Return (X, Y) of the center of cell containing provided text 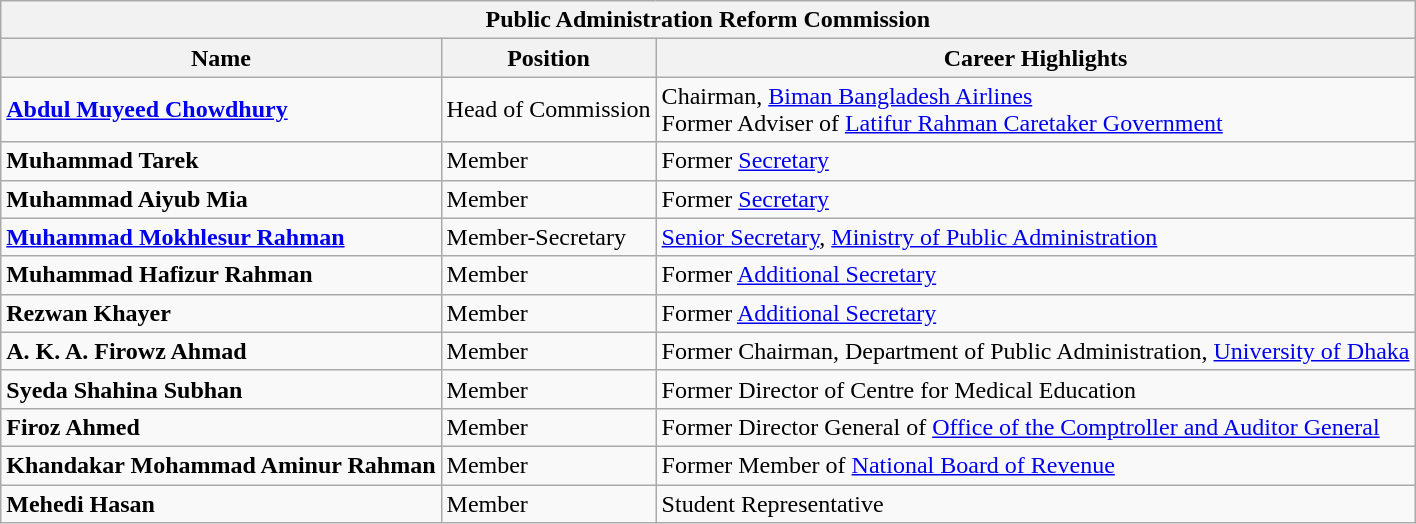
Firoz Ahmed (221, 427)
Career Highlights (1036, 58)
Head of Commission (548, 110)
Khandakar Mohammad Aminur Rahman (221, 465)
A. K. A. Firowz Ahmad (221, 351)
Former Director of Centre for Medical Education (1036, 389)
Muhammad Aiyub Mia (221, 199)
Abdul Muyeed Chowdhury (221, 110)
Rezwan Khayer (221, 313)
Mehedi Hasan (221, 503)
Former Member of National Board of Revenue (1036, 465)
Muhammad Mokhlesur Rahman (221, 237)
Muhammad Hafizur Rahman (221, 275)
Former Chairman, Department of Public Administration, University of Dhaka (1036, 351)
Student Representative (1036, 503)
Muhammad Tarek (221, 161)
Member-Secretary (548, 237)
Chairman, Biman Bangladesh AirlinesFormer Adviser of Latifur Rahman Caretaker Government (1036, 110)
Syeda Shahina Subhan (221, 389)
Position (548, 58)
Senior Secretary, Ministry of Public Administration (1036, 237)
Public Administration Reform Commission (708, 20)
Name (221, 58)
Former Director General of Office of the Comptroller and Auditor General (1036, 427)
